Return the (X, Y) coordinate for the center point of the cell that contains the specified text.  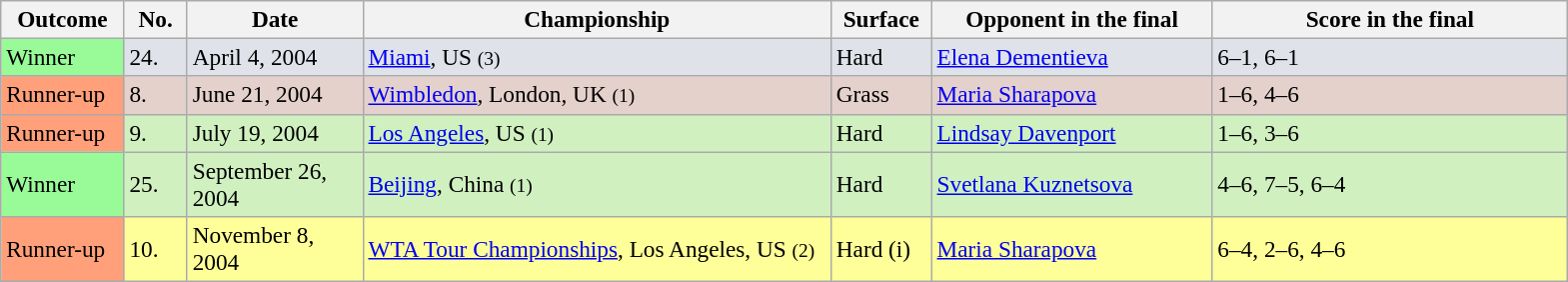
Los Angeles, US (1) (597, 133)
Hard (i) (881, 248)
Svetlana Kuznetsova (1071, 184)
July 19, 2004 (275, 133)
Wimbledon, London, UK (1) (597, 95)
10. (156, 248)
1–6, 4–6 (1390, 95)
Date (275, 19)
No. (156, 19)
September 26, 2004 (275, 184)
9. (156, 133)
November 8, 2004 (275, 248)
Miami, US (3) (597, 57)
8. (156, 95)
6–1, 6–1 (1390, 57)
Opponent in the final (1071, 19)
Elena Dementieva (1071, 57)
1–6, 3–6 (1390, 133)
6–4, 2–6, 4–6 (1390, 248)
Beijing, China (1) (597, 184)
4–6, 7–5, 6–4 (1390, 184)
Grass (881, 95)
25. (156, 184)
June 21, 2004 (275, 95)
April 4, 2004 (275, 57)
Surface (881, 19)
Lindsay Davenport (1071, 133)
Championship (597, 19)
WTA Tour Championships, Los Angeles, US (2) (597, 248)
Outcome (62, 19)
Score in the final (1390, 19)
24. (156, 57)
